Find where the given text appears and provide that cell's center as [x, y] coordinate. 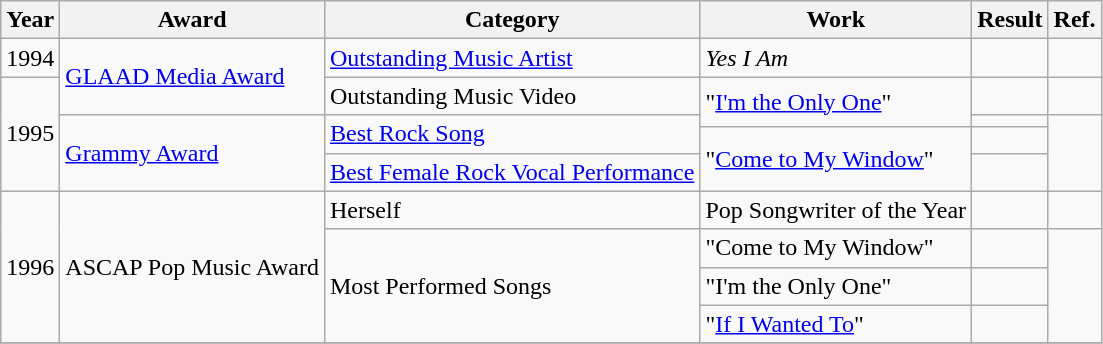
GLAAD Media Award [192, 77]
Best Female Rock Vocal Performance [512, 172]
Outstanding Music Video [512, 96]
Most Performed Songs [512, 286]
"If I Wanted To" [836, 324]
Year [30, 20]
Award [192, 20]
Best Rock Song [512, 134]
1996 [30, 267]
1994 [30, 58]
Ref. [1074, 20]
Work [836, 20]
Category [512, 20]
Herself [512, 210]
Pop Songwriter of the Year [836, 210]
ASCAP Pop Music Award [192, 267]
Yes I Am [836, 58]
Outstanding Music Artist [512, 58]
1995 [30, 134]
Grammy Award [192, 153]
Result [1010, 20]
